Output the [X, Y] coordinate of the center of the cell containing the given text.  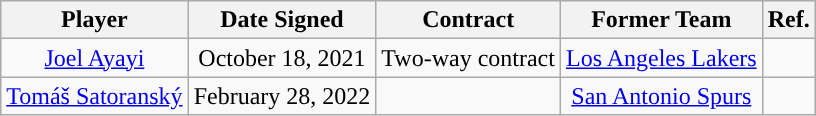
Joel Ayayi [94, 58]
Player [94, 20]
San Antonio Spurs [661, 96]
Date Signed [282, 20]
Two-way contract [468, 58]
Contract [468, 20]
Former Team [661, 20]
Ref. [788, 20]
Tomáš Satoranský [94, 96]
Los Angeles Lakers [661, 58]
February 28, 2022 [282, 96]
October 18, 2021 [282, 58]
